Find where the given text appears and provide that cell's center as [x, y] coordinate. 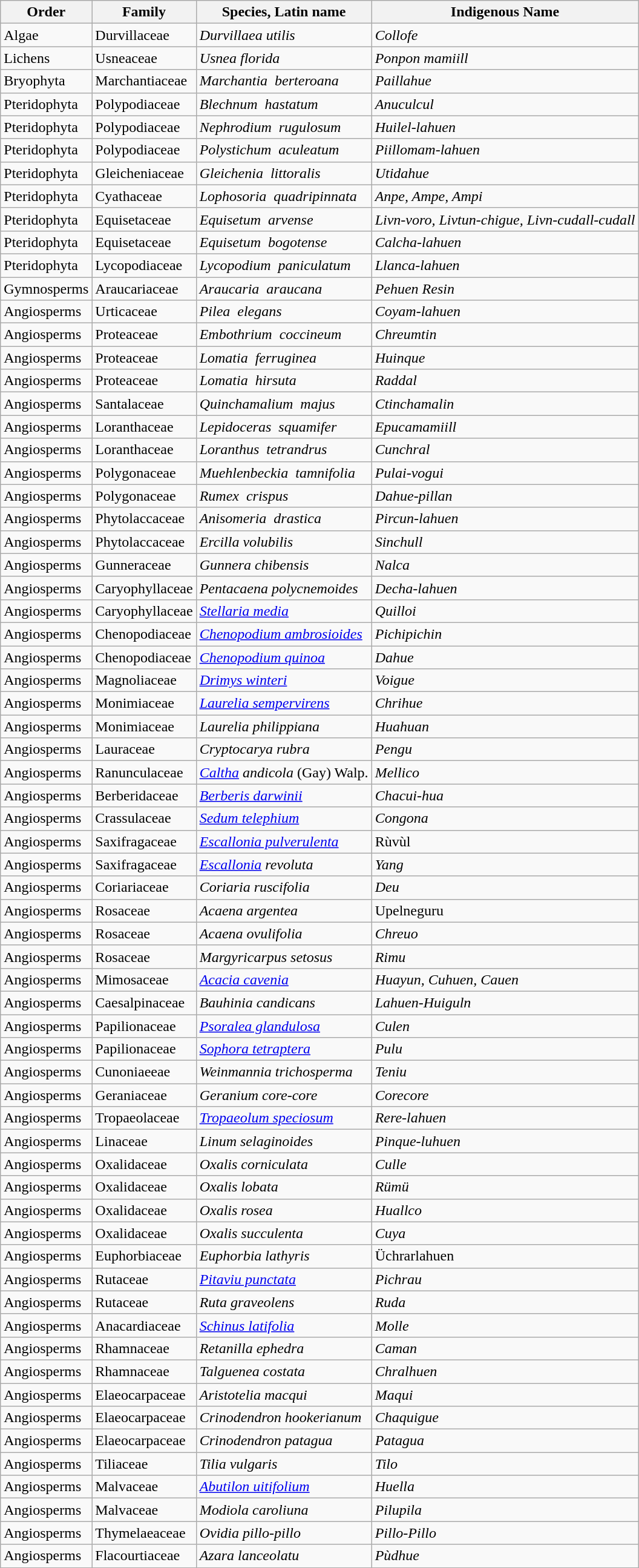
Raddal [505, 381]
Rùvùl [505, 842]
Coriaria ruscifolia [284, 888]
Talguenea costata [284, 1371]
Mellico [505, 772]
Araucariaceae [144, 289]
Equisetum arvense [284, 219]
Psoralea glandulosa [284, 1026]
Acaena ovulifolia [284, 934]
Algae [46, 35]
Lahuen-Huiguln [505, 1003]
Oxalis corniculata [284, 1164]
Geranium core-core [284, 1095]
Pillo-Pillo [505, 1533]
Pilea elegans [284, 312]
Ruta graveolens [284, 1302]
Quinchamalium majus [284, 404]
Chenopodium ambrosioides [284, 634]
Durvillaea utilis [284, 35]
Thymelaeaceae [144, 1533]
Voigue [505, 680]
Stellaria media [284, 611]
Chreuo [505, 934]
Sinchull [505, 542]
Drimys winteri [284, 680]
Tropaeolum speciosum [284, 1118]
Caman [505, 1348]
Calcha-lahuen [505, 242]
Rumex crispus [284, 496]
Lycopodium paniculatum [284, 265]
Lepidoceras squamifer [284, 427]
Linaceae [144, 1141]
Huinque [505, 358]
Piillomam-lahuen [505, 150]
Maqui [505, 1394]
Epucamamiill [505, 427]
Santalaceae [144, 404]
Ponpon mamiill [505, 58]
Usnea florida [284, 58]
Anpe, Ampe, Ampi [505, 196]
Chacui-hua [505, 796]
Crinodendron hookerianum [284, 1418]
Ovidia pillo-pillo [284, 1533]
Quilloi [505, 611]
Pircun-lahuen [505, 519]
Yang [505, 865]
Dahue [505, 657]
Order [46, 12]
Utidahue [505, 173]
Lichens [46, 58]
Loranthus tetrandrus [284, 450]
Bryophyta [46, 81]
Lauraceae [144, 749]
Gunneraceae [144, 565]
Huayun, Cuhuen, Cauen [505, 980]
Huallco [505, 1210]
Euphorbiaceae [144, 1256]
Mimosaceae [144, 980]
Embothrium coccineum [284, 335]
Species, Latin name [284, 12]
Linum selaginoides [284, 1141]
Ctinchamalin [505, 404]
Gleicheniaceae [144, 173]
Chralhuen [505, 1371]
Pulu [505, 1049]
Cunchral [505, 450]
Oxalis rosea [284, 1210]
Culle [505, 1164]
Tilo [505, 1464]
Teniu [505, 1072]
Blechnum hastatum [284, 104]
Indigenous Name [505, 12]
Nephrodium rugulosum [284, 127]
Pùdhue [505, 1556]
Crassulaceae [144, 819]
Rere-lahuen [505, 1118]
Tropaeolaceae [144, 1118]
Lomatia hirsuta [284, 381]
Pulai-vogui [505, 473]
Sophora tetraptera [284, 1049]
Anuculcul [505, 104]
Deu [505, 888]
Pichipichin [505, 634]
Chaquigue [505, 1418]
Sedum telephium [284, 819]
Chreumtin [505, 335]
Laurelia sempervirens [284, 703]
Equisetum bogotense [284, 242]
Pichrau [505, 1279]
Congona [505, 819]
Anacardiaceae [144, 1325]
Urticaceae [144, 312]
Acaena argentea [284, 911]
Pehuen Resin [505, 289]
Araucaria araucana [284, 289]
Huahuan [505, 726]
Lophosoria quadripinnata [284, 196]
Huilel-lahuen [505, 127]
Ranunculaceae [144, 772]
Dahue-pillan [505, 496]
Chrihue [505, 703]
Coriariaceae [144, 888]
Rümü [505, 1187]
Berberis darwinii [284, 796]
Schinus latifolia [284, 1325]
Chenopodium quinoa [284, 657]
Marchantiaceae [144, 81]
Lomatia ferruginea [284, 358]
Margyricarpus setosus [284, 957]
Magnoliaceae [144, 680]
Cuya [505, 1233]
Escallonia pulverulenta [284, 842]
Patagua [505, 1441]
Gleichenia littoralis [284, 173]
Azara lanceolatu [284, 1556]
Paillahue [505, 81]
Marchantia berteroana [284, 81]
Gymnosperms [46, 289]
Lycopodiaceae [144, 265]
Pinque-luhuen [505, 1141]
Durvillaceae [144, 35]
Ruda [505, 1302]
Pentacaena polycnemoides [284, 588]
Abutilon uitifolium [284, 1487]
Coyam-lahuen [505, 312]
Muehlenbeckia tamnifolia [284, 473]
Escallonia revoluta [284, 865]
Decha-lahuen [505, 588]
Livn-voro, Livtun-chigue, Livn-cudall-cudall [505, 219]
Gunnera chibensis [284, 565]
Oxalis lobata [284, 1187]
Collofe [505, 35]
Laurelia philippiana [284, 726]
Berberidaceae [144, 796]
Bauhinia candicans [284, 1003]
Llanca-lahuen [505, 265]
Anisomeria drastica [284, 519]
Tiliaceae [144, 1464]
Caltha andicola (Gay) Walp. [284, 772]
Üchrarlahuen [505, 1256]
Nalca [505, 565]
Aristotelia macqui [284, 1394]
Corecore [505, 1095]
Tilia vulgaris [284, 1464]
Flacourtiaceae [144, 1556]
Pitaviu punctata [284, 1279]
Cyathaceae [144, 196]
Usneaceae [144, 58]
Ercilla volubilis [284, 542]
Oxalis succulenta [284, 1233]
Crinodendron patagua [284, 1441]
Polystichum aculeatum [284, 150]
Huella [505, 1487]
Pengu [505, 749]
Family [144, 12]
Modiola caroliuna [284, 1510]
Cryptocarya rubra [284, 749]
Euphorbia lathyris [284, 1256]
Upelneguru [505, 911]
Retanilla ephedra [284, 1348]
Caesalpinaceae [144, 1003]
Rimu [505, 957]
Molle [505, 1325]
Acacia cavenia [284, 980]
Cunoniaeeae [144, 1072]
Culen [505, 1026]
Weinmannia trichosperma [284, 1072]
Geraniaceae [144, 1095]
Pilupila [505, 1510]
